Detect which cell encompasses the target text, then output its [X, Y] center coordinate. 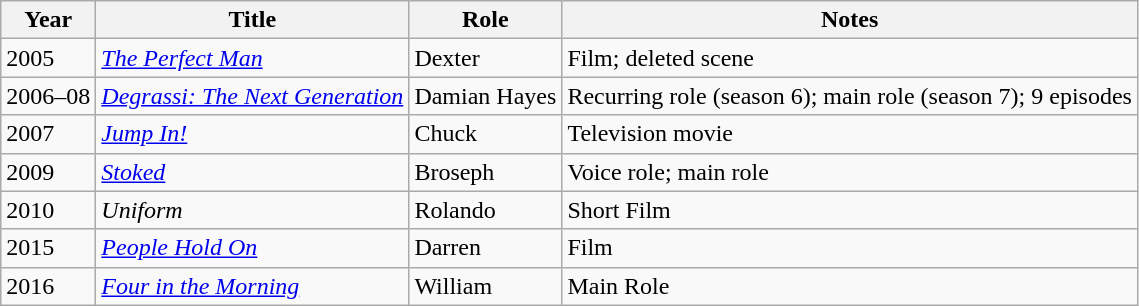
2010 [48, 210]
2006–08 [48, 96]
Damian Hayes [486, 96]
Year [48, 20]
Uniform [252, 210]
Film [850, 248]
Broseph [486, 172]
Title [252, 20]
Role [486, 20]
2005 [48, 58]
Dexter [486, 58]
2009 [48, 172]
Television movie [850, 134]
The Perfect Man [252, 58]
2015 [48, 248]
Chuck [486, 134]
Notes [850, 20]
Degrassi: The Next Generation [252, 96]
Short Film [850, 210]
Voice role; main role [850, 172]
Four in the Morning [252, 286]
Darren [486, 248]
People Hold On [252, 248]
Film; deleted scene [850, 58]
Rolando [486, 210]
William [486, 286]
Main Role [850, 286]
Jump In! [252, 134]
2007 [48, 134]
Recurring role (season 6); main role (season 7); 9 episodes [850, 96]
2016 [48, 286]
Stoked [252, 172]
